Capture the cell that displays the provided text and extract its (x, y) central coordinate. 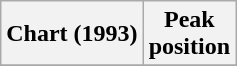
Chart (1993) (72, 34)
Peakposition (189, 34)
